Return (X, Y) of the center of cell containing provided text 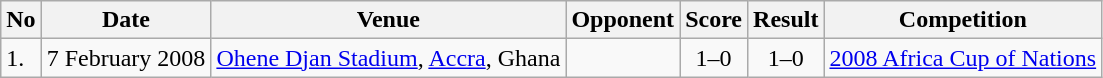
Venue (388, 20)
Score (714, 20)
No (21, 20)
Date (126, 20)
Ohene Djan Stadium, Accra, Ghana (388, 58)
Competition (963, 20)
1. (21, 58)
Opponent (623, 20)
Result (786, 20)
2008 Africa Cup of Nations (963, 58)
7 February 2008 (126, 58)
